From the cell containing the given text, extract its center point as [X, Y] coordinate. 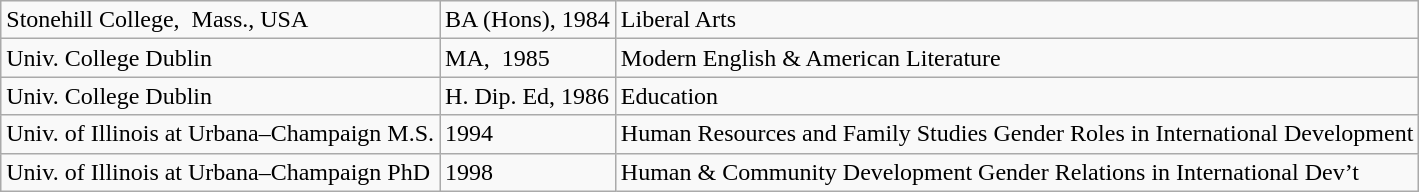
BA (Hons), 1984 [528, 20]
H. Dip. Ed, 1986 [528, 96]
Human Resources and Family Studies Gender Roles in International Development [1017, 134]
Human & Community Development Gender Relations in International Dev’t [1017, 172]
1994 [528, 134]
Stonehill College, Mass., USA [220, 20]
Liberal Arts [1017, 20]
Univ. of Illinois at Urbana–Champaign M.S. [220, 134]
MA, 1985 [528, 58]
Univ. of Illinois at Urbana–Champaign PhD [220, 172]
1998 [528, 172]
Modern English & American Literature [1017, 58]
Education [1017, 96]
